Find where the given text appears and provide that cell's center as (X, Y) coordinate. 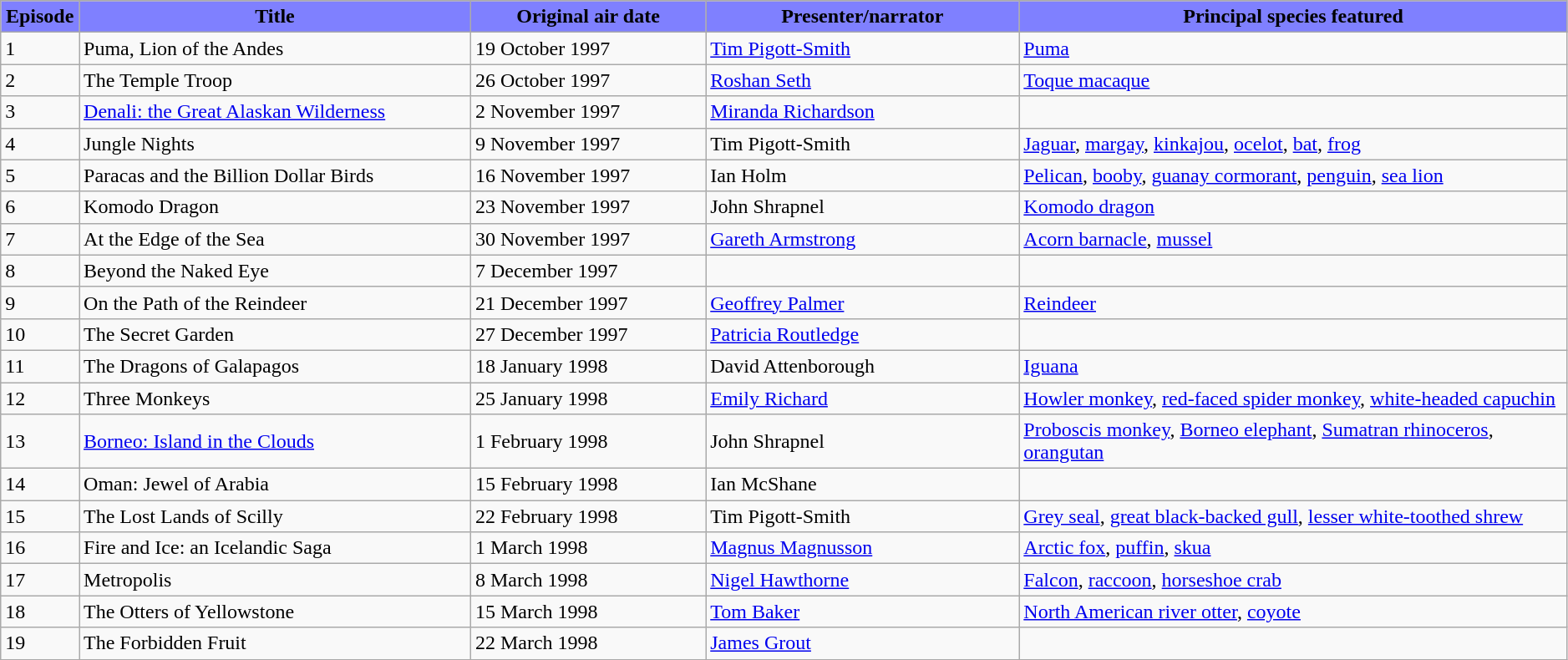
Roshan Seth (862, 80)
17 (40, 580)
15 March 1998 (588, 612)
Principal species featured (1293, 17)
10 (40, 334)
1 February 1998 (588, 441)
4 (40, 144)
Oman: Jewel of Arabia (276, 485)
18 January 1998 (588, 366)
Emily Richard (862, 399)
North American river otter, coyote (1293, 612)
25 January 1998 (588, 399)
Proboscis monkey, Borneo elephant, Sumatran rhinoceros, orangutan (1293, 441)
Fire and Ice: an Icelandic Saga (276, 548)
11 (40, 366)
Ian Holm (862, 175)
12 (40, 399)
14 (40, 485)
Tom Baker (862, 612)
Beyond the Naked Eye (276, 271)
3 (40, 112)
James Grout (862, 643)
The Otters of Yellowstone (276, 612)
Gareth Armstrong (862, 239)
Magnus Magnusson (862, 548)
The Lost Lands of Scilly (276, 516)
Jaguar, margay, kinkajou, ocelot, bat, frog (1293, 144)
26 October 1997 (588, 80)
Jungle Nights (276, 144)
15 February 1998 (588, 485)
1 March 1998 (588, 548)
Metropolis (276, 580)
23 November 1997 (588, 207)
Presenter/narrator (862, 17)
8 March 1998 (588, 580)
David Attenborough (862, 366)
Nigel Hawthorne (862, 580)
21 December 1997 (588, 302)
7 December 1997 (588, 271)
The Forbidden Fruit (276, 643)
Grey seal, great black-backed gull, lesser white-toothed shrew (1293, 516)
16 November 1997 (588, 175)
Pelican, booby, guanay cormorant, penguin, sea lion (1293, 175)
Iguana (1293, 366)
Puma, Lion of the Andes (276, 48)
Arctic fox, puffin, skua (1293, 548)
Komodo Dragon (276, 207)
Original air date (588, 17)
Patricia Routledge (862, 334)
Title (276, 17)
Howler monkey, red-faced spider monkey, white-headed capuchin (1293, 399)
On the Path of the Reindeer (276, 302)
19 (40, 643)
9 November 1997 (588, 144)
Geoffrey Palmer (862, 302)
7 (40, 239)
Denali: the Great Alaskan Wilderness (276, 112)
9 (40, 302)
16 (40, 548)
6 (40, 207)
19 October 1997 (588, 48)
30 November 1997 (588, 239)
Acorn barnacle, mussel (1293, 239)
The Temple Troop (276, 80)
At the Edge of the Sea (276, 239)
22 March 1998 (588, 643)
15 (40, 516)
Ian McShane (862, 485)
Miranda Richardson (862, 112)
Borneo: Island in the Clouds (276, 441)
Paracas and the Billion Dollar Birds (276, 175)
Falcon, raccoon, horseshoe crab (1293, 580)
27 December 1997 (588, 334)
The Dragons of Galapagos (276, 366)
8 (40, 271)
Komodo dragon (1293, 207)
Episode (40, 17)
The Secret Garden (276, 334)
18 (40, 612)
Reindeer (1293, 302)
Toque macaque (1293, 80)
Three Monkeys (276, 399)
22 February 1998 (588, 516)
2 (40, 80)
1 (40, 48)
2 November 1997 (588, 112)
13 (40, 441)
5 (40, 175)
Puma (1293, 48)
